Provide the (x, y) coordinate of the cell's center where the given text is located.  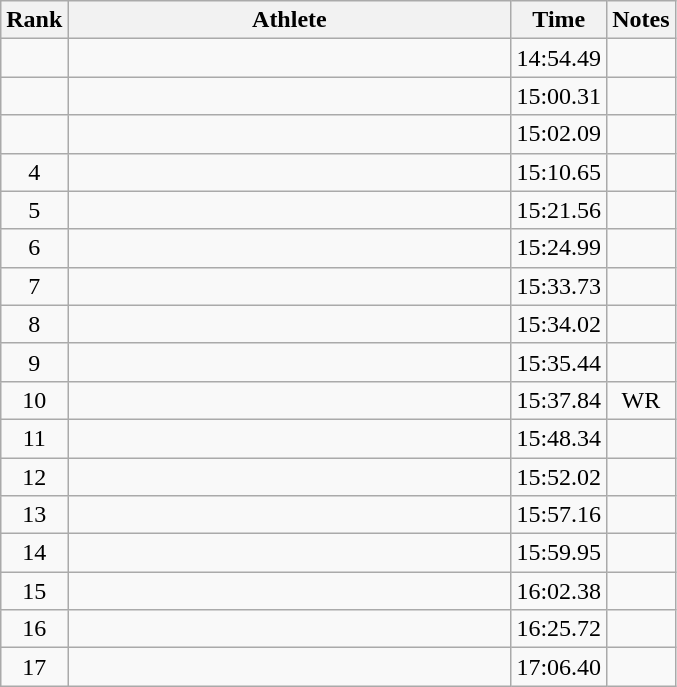
16:25.72 (559, 629)
15:52.02 (559, 477)
15:21.56 (559, 210)
Athlete (290, 20)
9 (34, 362)
Time (559, 20)
5 (34, 210)
15 (34, 591)
14:54.49 (559, 58)
15:33.73 (559, 286)
Rank (34, 20)
15:00.31 (559, 96)
6 (34, 248)
15:57.16 (559, 515)
16:02.38 (559, 591)
WR (641, 400)
17 (34, 667)
15:10.65 (559, 172)
13 (34, 515)
16 (34, 629)
11 (34, 438)
12 (34, 477)
15:37.84 (559, 400)
15:34.02 (559, 324)
14 (34, 553)
10 (34, 400)
17:06.40 (559, 667)
15:24.99 (559, 248)
15:48.34 (559, 438)
Notes (641, 20)
15:59.95 (559, 553)
15:35.44 (559, 362)
4 (34, 172)
15:02.09 (559, 134)
8 (34, 324)
7 (34, 286)
